From the cell containing the given text, extract its center point as (X, Y) coordinate. 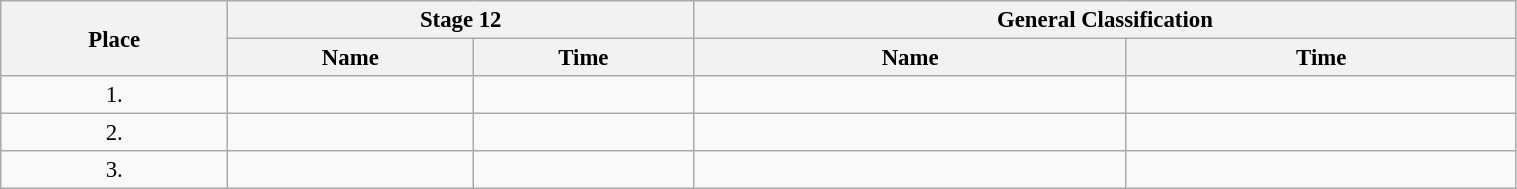
General Classification (1105, 20)
3. (114, 170)
Place (114, 38)
Stage 12 (461, 20)
2. (114, 133)
1. (114, 95)
